For the text-containing cell, return its midpoint in (X, Y) coordinate format. 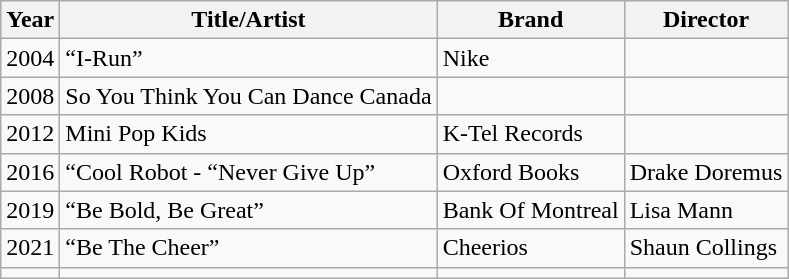
Oxford Books (530, 172)
Year (30, 20)
2004 (30, 58)
“I-Run” (248, 58)
Nike (530, 58)
“Be The Cheer” (248, 248)
K-Tel Records (530, 134)
2019 (30, 210)
Bank Of Montreal (530, 210)
Director (706, 20)
Shaun Collings (706, 248)
2016 (30, 172)
2008 (30, 96)
Cheerios (530, 248)
Lisa Mann (706, 210)
Title/Artist (248, 20)
“Cool Robot - “Never Give Up” (248, 172)
Mini Pop Kids (248, 134)
Brand (530, 20)
Drake Doremus (706, 172)
So You Think You Can Dance Canada (248, 96)
“Be Bold, Be Great” (248, 210)
2021 (30, 248)
2012 (30, 134)
